Extract the [x, y] coordinate from the center of the cell holding the provided text.  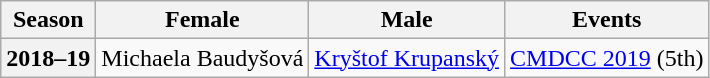
2018–19 [48, 58]
Season [48, 20]
Kryštof Krupanský [407, 58]
Michaela Baudyšová [202, 58]
Female [202, 20]
CMDCC 2019 (5th) [607, 58]
Events [607, 20]
Male [407, 20]
